Identify which cell holds the provided text, then report its (X, Y) central coordinate. 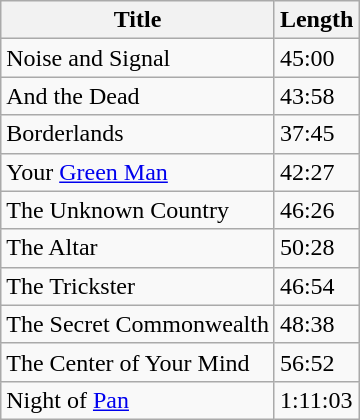
The Altar (138, 248)
And the Dead (138, 96)
The Unknown Country (138, 210)
46:26 (316, 210)
37:45 (316, 134)
Title (138, 20)
The Trickster (138, 286)
Length (316, 20)
42:27 (316, 172)
Noise and Signal (138, 58)
56:52 (316, 362)
Borderlands (138, 134)
50:28 (316, 248)
Your Green Man (138, 172)
1:11:03 (316, 400)
43:58 (316, 96)
Night of Pan (138, 400)
45:00 (316, 58)
46:54 (316, 286)
The Center of Your Mind (138, 362)
48:38 (316, 324)
The Secret Commonwealth (138, 324)
